Identify which cell holds the provided text, then report its (X, Y) central coordinate. 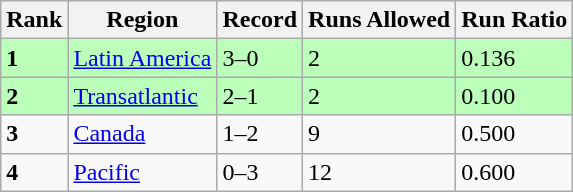
Pacific (142, 172)
0.100 (514, 96)
3 (34, 134)
0.600 (514, 172)
0–3 (260, 172)
3–0 (260, 58)
Region (142, 20)
Run Ratio (514, 20)
1–2 (260, 134)
Latin America (142, 58)
12 (380, 172)
Canada (142, 134)
9 (380, 134)
Rank (34, 20)
Runs Allowed (380, 20)
Record (260, 20)
0.500 (514, 134)
1 (34, 58)
4 (34, 172)
2–1 (260, 96)
Transatlantic (142, 96)
0.136 (514, 58)
